Locate the cell with the specified text and output its (X, Y) center coordinate. 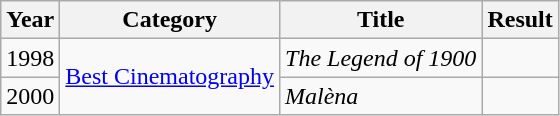
Malèna (381, 96)
The Legend of 1900 (381, 58)
2000 (30, 96)
Year (30, 20)
Category (170, 20)
1998 (30, 58)
Best Cinematography (170, 77)
Title (381, 20)
Result (520, 20)
